For the text-containing cell, return its midpoint in (X, Y) coordinate format. 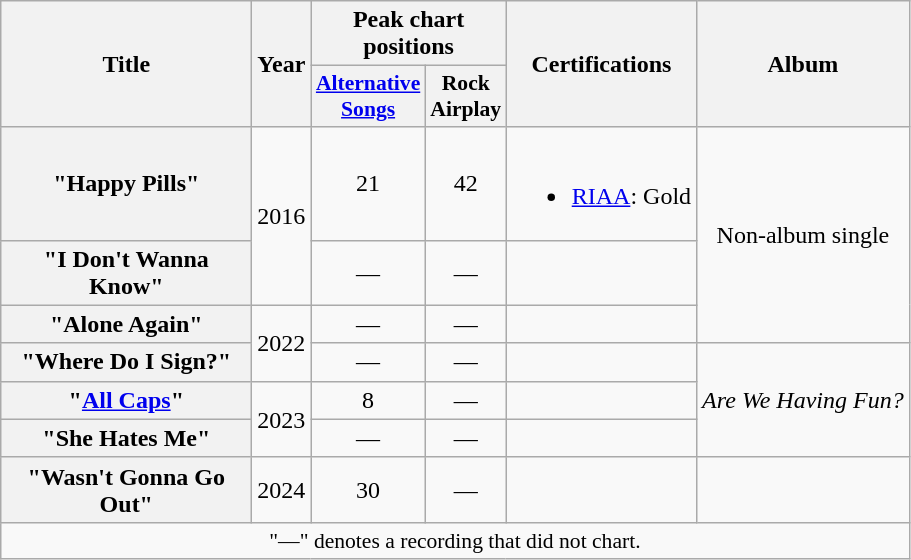
2022 (282, 343)
"Happy Pills" (126, 184)
"She Hates Me" (126, 438)
2023 (282, 419)
30 (368, 490)
Certifications (601, 64)
Non-album single (804, 235)
"Alone Again" (126, 324)
42 (466, 184)
"Where Do I Sign?" (126, 362)
"I Don't Wanna Know" (126, 272)
"—" denotes a recording that did not chart. (455, 540)
8 (368, 400)
Rock Airplay (466, 96)
Year (282, 64)
RIAA: Gold (601, 184)
Peak chart positions (408, 34)
21 (368, 184)
Are We Having Fun? (804, 400)
Title (126, 64)
"All Caps" (126, 400)
2016 (282, 216)
Alternative Songs (368, 96)
Album (804, 64)
"Wasn't Gonna Go Out" (126, 490)
2024 (282, 490)
